Determine the [X, Y] coordinate at the center of the cell enclosing the given text.  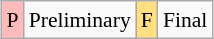
P [13, 20]
F [147, 20]
Final [186, 20]
Preliminary [80, 20]
